Detect which cell encompasses the target text, then output its (x, y) center coordinate. 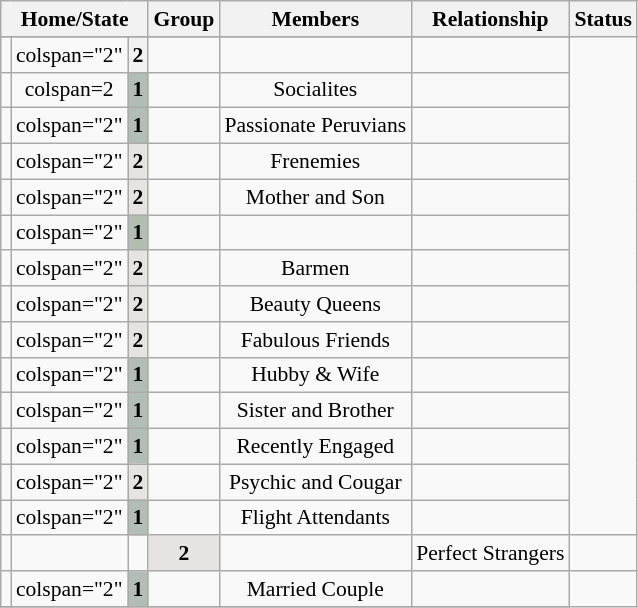
Home/State (75, 19)
Frenemies (315, 162)
Barmen (315, 269)
Married Couple (315, 589)
Sister and Brother (315, 411)
Status (603, 19)
Recently Engaged (315, 447)
Psychic and Cougar (315, 482)
Relationship (490, 19)
Members (315, 19)
Mother and Son (315, 197)
Socialites (315, 90)
Fabulous Friends (315, 340)
Group (184, 19)
Beauty Queens (315, 304)
Flight Attendants (315, 518)
Hubby & Wife (315, 375)
Passionate Peruvians (315, 126)
colspan=2 (70, 90)
Perfect Strangers (490, 554)
